Capture the cell that displays the provided text and extract its (X, Y) central coordinate. 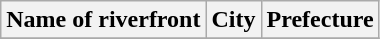
Prefecture (320, 20)
Name of riverfront (104, 20)
City (234, 20)
